For the text-containing cell, return its midpoint in (X, Y) coordinate format. 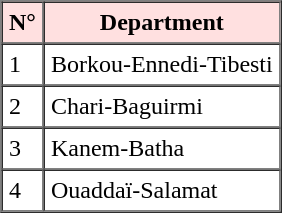
N° (23, 23)
Chari-Baguirmi (162, 107)
2 (23, 107)
1 (23, 65)
3 (23, 149)
Borkou-Ennedi-Tibesti (162, 65)
Kanem-Batha (162, 149)
Department (162, 23)
Ouaddaï-Salamat (162, 191)
4 (23, 191)
